Find where the given text appears and provide that cell's center as [X, Y] coordinate. 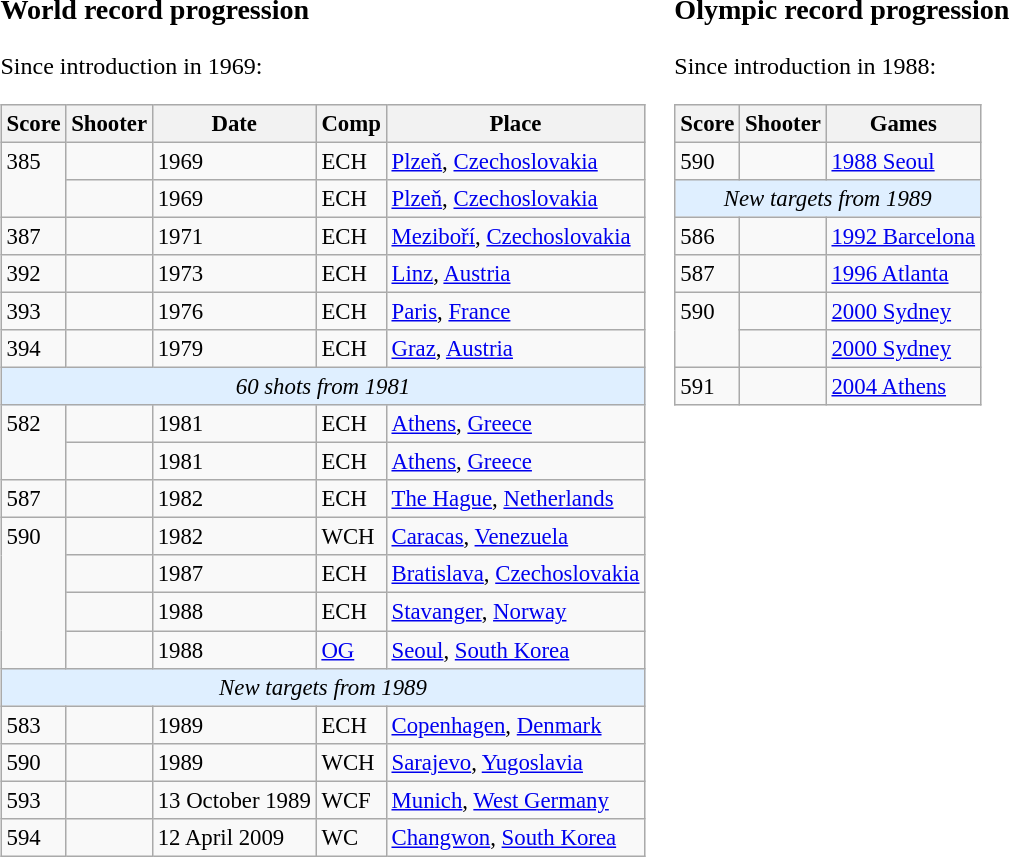
1988 Seoul [903, 161]
392 [34, 274]
1996 Atlanta [903, 274]
Games [903, 123]
Sarajevo, Yugoslavia [516, 762]
594 [34, 837]
Copenhagen, Denmark [516, 725]
Bratislava, Czechoslovakia [516, 574]
Graz, Austria [516, 349]
WC [351, 837]
Linz, Austria [516, 274]
1987 [234, 574]
583 [34, 725]
1973 [234, 274]
60 shots from 1981 [323, 386]
582 [34, 442]
387 [34, 236]
393 [34, 311]
2004 Athens [903, 386]
Meziboří, Czechoslovakia [516, 236]
385 [34, 180]
1976 [234, 311]
WCF [351, 800]
13 October 1989 [234, 800]
1979 [234, 349]
1992 Barcelona [903, 236]
Munich, West Germany [516, 800]
586 [708, 236]
12 April 2009 [234, 837]
Paris, France [516, 311]
Comp [351, 123]
Stavanger, Norway [516, 612]
591 [708, 386]
593 [34, 800]
Seoul, South Korea [516, 649]
1971 [234, 236]
394 [34, 349]
Changwon, South Korea [516, 837]
Date [234, 123]
The Hague, Netherlands [516, 499]
Place [516, 123]
OG [351, 649]
Caracas, Venezuela [516, 537]
